Find where the given text appears and provide that cell's center as (X, Y) coordinate. 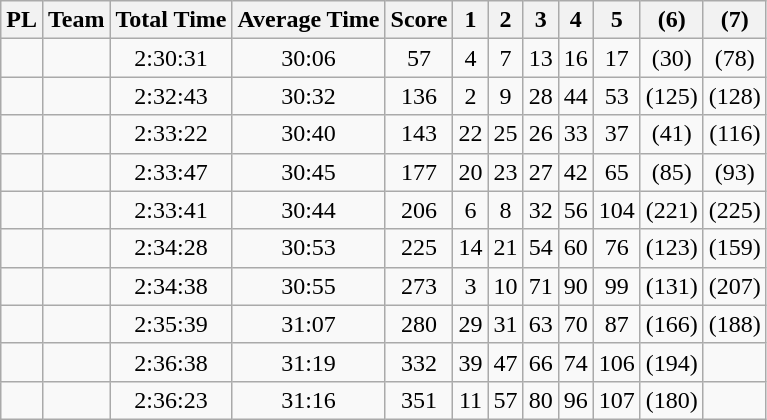
22 (470, 134)
70 (576, 324)
30:45 (308, 172)
(78) (734, 58)
225 (419, 248)
28 (540, 96)
Score (419, 20)
(166) (672, 324)
2:30:31 (171, 58)
17 (616, 58)
71 (540, 286)
87 (616, 324)
(41) (672, 134)
39 (470, 362)
20 (470, 172)
(180) (672, 400)
2:33:47 (171, 172)
30:40 (308, 134)
23 (506, 172)
47 (506, 362)
Average Time (308, 20)
351 (419, 400)
(225) (734, 210)
30:06 (308, 58)
2:33:41 (171, 210)
30:53 (308, 248)
90 (576, 286)
PL (22, 20)
66 (540, 362)
Team (76, 20)
(93) (734, 172)
2:32:43 (171, 96)
65 (616, 172)
(131) (672, 286)
8 (506, 210)
96 (576, 400)
(221) (672, 210)
54 (540, 248)
25 (506, 134)
76 (616, 248)
1 (470, 20)
6 (470, 210)
31:19 (308, 362)
(30) (672, 58)
107 (616, 400)
42 (576, 172)
37 (616, 134)
99 (616, 286)
44 (576, 96)
104 (616, 210)
2:36:38 (171, 362)
(194) (672, 362)
(128) (734, 96)
10 (506, 286)
136 (419, 96)
2:36:23 (171, 400)
31 (506, 324)
273 (419, 286)
2:33:22 (171, 134)
14 (470, 248)
26 (540, 134)
5 (616, 20)
7 (506, 58)
63 (540, 324)
106 (616, 362)
30:32 (308, 96)
60 (576, 248)
(159) (734, 248)
74 (576, 362)
(123) (672, 248)
(188) (734, 324)
177 (419, 172)
206 (419, 210)
13 (540, 58)
332 (419, 362)
(7) (734, 20)
2:34:38 (171, 286)
9 (506, 96)
(125) (672, 96)
53 (616, 96)
33 (576, 134)
143 (419, 134)
80 (540, 400)
32 (540, 210)
16 (576, 58)
2:35:39 (171, 324)
30:55 (308, 286)
280 (419, 324)
(116) (734, 134)
30:44 (308, 210)
56 (576, 210)
2:34:28 (171, 248)
27 (540, 172)
11 (470, 400)
29 (470, 324)
(6) (672, 20)
(207) (734, 286)
21 (506, 248)
Total Time (171, 20)
31:16 (308, 400)
(85) (672, 172)
31:07 (308, 324)
